Return the (x, y) coordinate for the center point of the cell that contains the specified text.  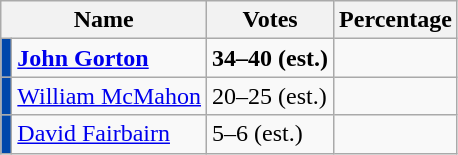
John Gorton (110, 58)
Percentage (396, 20)
David Fairbairn (110, 134)
Votes (270, 20)
34–40 (est.) (270, 58)
5–6 (est.) (270, 134)
William McMahon (110, 96)
20–25 (est.) (270, 96)
Name (104, 20)
